Output the [x, y] coordinate of the center of the cell containing the given text.  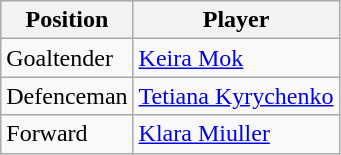
Player [236, 20]
Klara Miuller [236, 134]
Position [67, 20]
Goaltender [67, 58]
Defenceman [67, 96]
Keira Mok [236, 58]
Tetiana Kyrychenko [236, 96]
Forward [67, 134]
